Search for the cell housing the specified text and yield its (x, y) center coordinate. 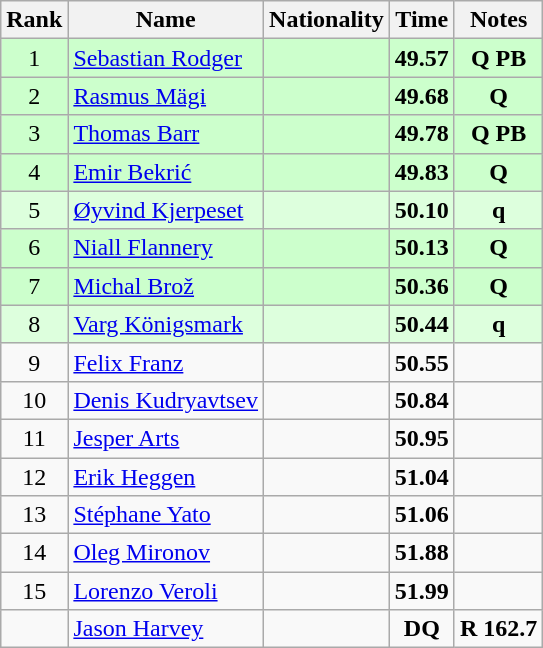
10 (34, 400)
51.99 (422, 591)
Thomas Barr (166, 134)
DQ (422, 629)
49.83 (422, 172)
50.95 (422, 438)
R 162.7 (498, 629)
Nationality (327, 20)
8 (34, 324)
51.04 (422, 477)
Emir Bekrić (166, 172)
12 (34, 477)
Michal Brož (166, 286)
15 (34, 591)
Erik Heggen (166, 477)
Felix Franz (166, 362)
Stéphane Yato (166, 515)
49.78 (422, 134)
4 (34, 172)
50.55 (422, 362)
14 (34, 553)
Jesper Arts (166, 438)
1 (34, 58)
6 (34, 248)
51.88 (422, 553)
Time (422, 20)
Rank (34, 20)
11 (34, 438)
49.68 (422, 96)
Sebastian Rodger (166, 58)
3 (34, 134)
Varg Königsmark (166, 324)
13 (34, 515)
9 (34, 362)
Notes (498, 20)
Lorenzo Veroli (166, 591)
Name (166, 20)
50.84 (422, 400)
5 (34, 210)
50.36 (422, 286)
Niall Flannery (166, 248)
49.57 (422, 58)
50.13 (422, 248)
Øyvind Kjerpeset (166, 210)
51.06 (422, 515)
2 (34, 96)
Rasmus Mägi (166, 96)
Jason Harvey (166, 629)
50.44 (422, 324)
7 (34, 286)
50.10 (422, 210)
Oleg Mironov (166, 553)
Denis Kudryavtsev (166, 400)
